Determine the (x, y) coordinate at the center of the cell enclosing the given text.  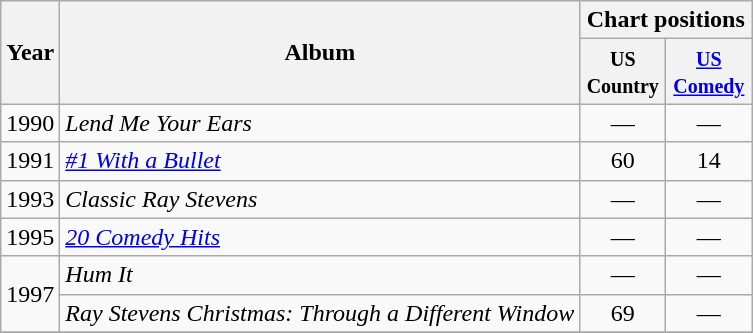
14 (709, 161)
69 (623, 313)
1997 (30, 294)
20 Comedy Hits (320, 237)
1991 (30, 161)
Hum It (320, 275)
Lend Me Your Ears (320, 123)
Ray Stevens Christmas: Through a Different Window (320, 313)
Album (320, 52)
US Country (623, 72)
1993 (30, 199)
Classic Ray Stevens (320, 199)
US Comedy (709, 72)
Chart positions (666, 20)
1995 (30, 237)
#1 With a Bullet (320, 161)
1990 (30, 123)
Year (30, 52)
60 (623, 161)
